For the text-containing cell, return its midpoint in [x, y] coordinate format. 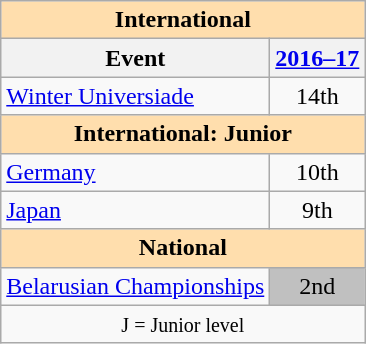
National [183, 248]
2nd [318, 286]
10th [318, 172]
International: Junior [183, 134]
Belarusian Championships [136, 286]
Event [136, 58]
J = Junior level [183, 324]
Winter Universiade [136, 96]
9th [318, 210]
International [183, 20]
2016–17 [318, 58]
Japan [136, 210]
Germany [136, 172]
14th [318, 96]
